Detect which cell encompasses the target text, then output its (X, Y) center coordinate. 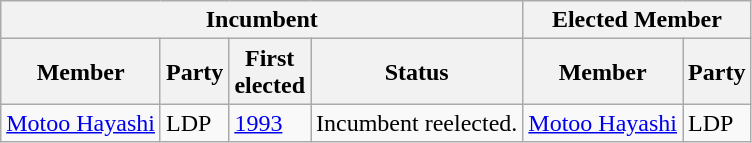
Status (417, 72)
Elected Member (637, 20)
Incumbent reelected. (417, 123)
Incumbent (262, 20)
Firstelected (270, 72)
1993 (270, 123)
